Determine the [X, Y] coordinate at the center of the cell enclosing the given text.  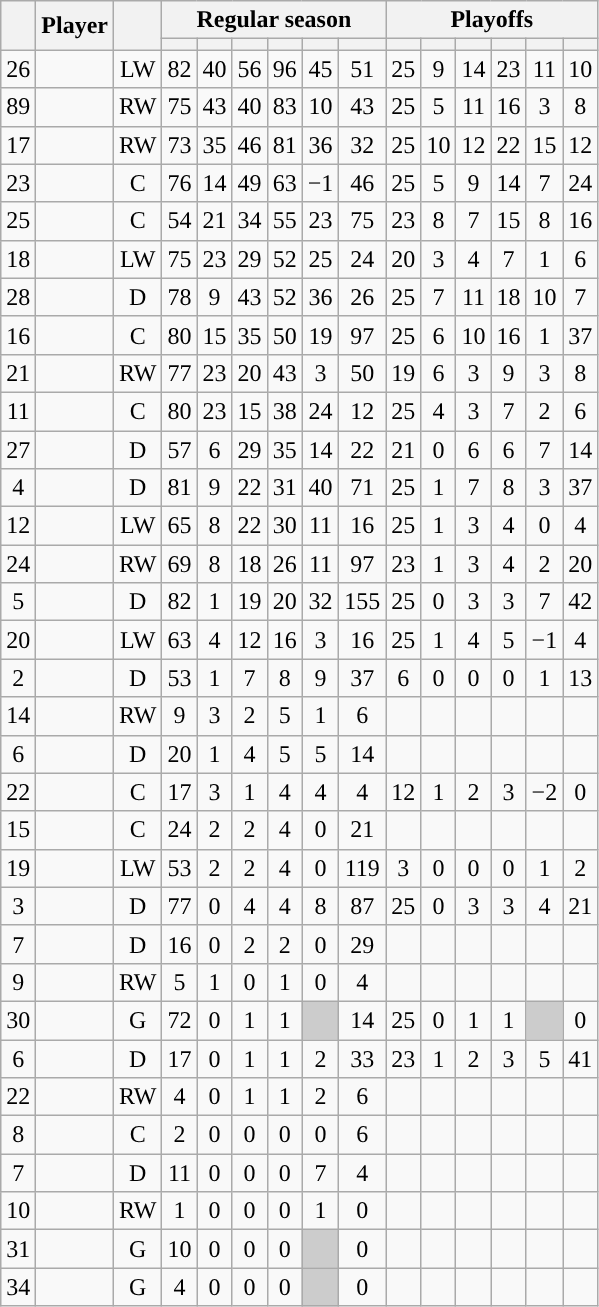
55 [284, 221]
83 [284, 107]
Playoffs [492, 20]
13 [580, 678]
96 [284, 69]
42 [580, 602]
76 [180, 183]
27 [18, 449]
73 [180, 145]
38 [284, 411]
45 [320, 69]
69 [180, 564]
Regular season [274, 20]
119 [362, 868]
155 [362, 602]
71 [362, 488]
−2 [544, 792]
56 [250, 69]
28 [18, 297]
65 [180, 526]
78 [180, 297]
41 [580, 1059]
72 [180, 1020]
49 [250, 183]
54 [180, 221]
57 [180, 449]
87 [362, 906]
33 [362, 1059]
89 [18, 107]
Player [75, 26]
51 [362, 69]
